Capture the cell that displays the provided text and extract its (X, Y) central coordinate. 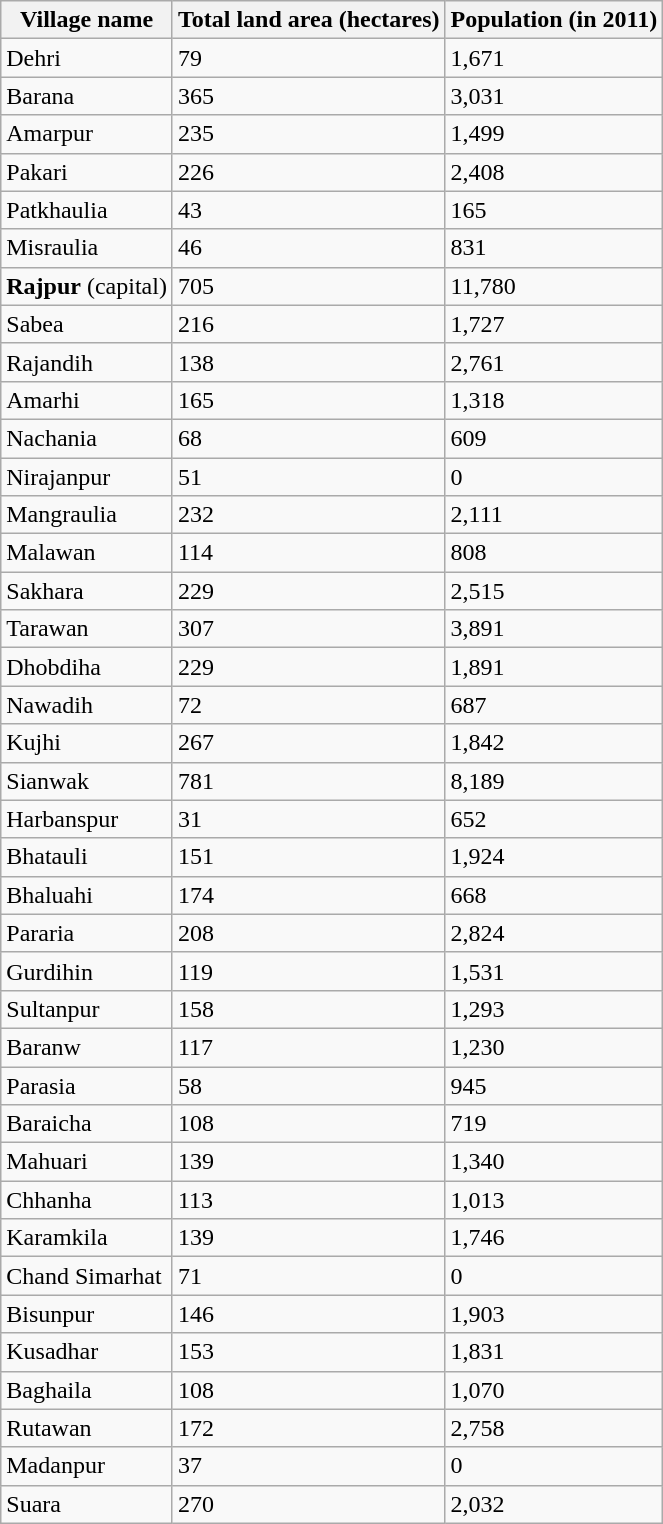
Total land area (hectares) (308, 20)
Nirajanpur (87, 477)
Suara (87, 1504)
Baraicha (87, 1124)
1,891 (554, 667)
Kujhi (87, 743)
Tarawan (87, 629)
Pakari (87, 172)
2,824 (554, 933)
Rutawan (87, 1428)
43 (308, 210)
Misraulia (87, 248)
235 (308, 134)
652 (554, 819)
31 (308, 819)
687 (554, 705)
1,318 (554, 400)
1,293 (554, 1009)
1,531 (554, 971)
46 (308, 248)
1,903 (554, 1314)
79 (308, 58)
114 (308, 553)
267 (308, 743)
Karamkila (87, 1238)
1,230 (554, 1047)
1,499 (554, 134)
Harbanspur (87, 819)
Dhobdiha (87, 667)
831 (554, 248)
Nachania (87, 438)
3,891 (554, 629)
1,727 (554, 324)
Bisunpur (87, 1314)
Barana (87, 96)
1,671 (554, 58)
Sabea (87, 324)
Population (in 2011) (554, 20)
11,780 (554, 286)
Village name (87, 20)
68 (308, 438)
Amarpur (87, 134)
51 (308, 477)
1,340 (554, 1162)
72 (308, 705)
Parasia (87, 1085)
365 (308, 96)
808 (554, 553)
Mangraulia (87, 515)
Nawadih (87, 705)
174 (308, 895)
Sakhara (87, 591)
216 (308, 324)
Gurdihin (87, 971)
781 (308, 781)
1,842 (554, 743)
Amarhi (87, 400)
232 (308, 515)
71 (308, 1276)
Patkhaulia (87, 210)
208 (308, 933)
Chand Simarhat (87, 1276)
2,408 (554, 172)
Baranw (87, 1047)
609 (554, 438)
37 (308, 1466)
Chhanha (87, 1200)
1,924 (554, 857)
945 (554, 1085)
1,070 (554, 1390)
Pararia (87, 933)
3,031 (554, 96)
146 (308, 1314)
Madanpur (87, 1466)
1,013 (554, 1200)
668 (554, 895)
307 (308, 629)
705 (308, 286)
1,831 (554, 1352)
Rajandih (87, 362)
270 (308, 1504)
719 (554, 1124)
Sultanpur (87, 1009)
Kusadhar (87, 1352)
151 (308, 857)
119 (308, 971)
158 (308, 1009)
2,111 (554, 515)
117 (308, 1047)
2,758 (554, 1428)
Sianwak (87, 781)
153 (308, 1352)
138 (308, 362)
Baghaila (87, 1390)
Bhaluahi (87, 895)
113 (308, 1200)
1,746 (554, 1238)
226 (308, 172)
2,761 (554, 362)
8,189 (554, 781)
Rajpur (capital) (87, 286)
172 (308, 1428)
Bhatauli (87, 857)
2,032 (554, 1504)
Mahuari (87, 1162)
58 (308, 1085)
Dehri (87, 58)
2,515 (554, 591)
Malawan (87, 553)
